Extract the (x, y) coordinate from the center of the cell holding the provided text.  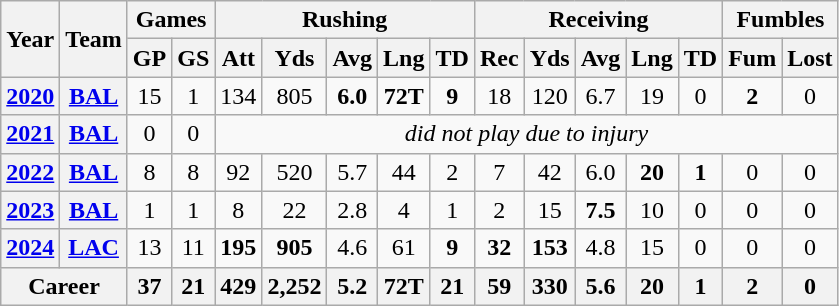
13 (149, 248)
GP (149, 58)
61 (404, 248)
2,252 (294, 286)
Fumbles (780, 20)
44 (404, 172)
18 (499, 96)
Career (64, 286)
GS (194, 58)
805 (294, 96)
134 (238, 96)
Lost (810, 58)
330 (550, 286)
Team (94, 39)
59 (499, 286)
Att (238, 58)
37 (149, 286)
22 (294, 210)
19 (652, 96)
did not play due to injury (526, 134)
42 (550, 172)
Receiving (598, 20)
4.6 (352, 248)
4 (404, 210)
5.2 (352, 286)
92 (238, 172)
2.8 (352, 210)
2020 (30, 96)
Rushing (345, 20)
11 (194, 248)
2023 (30, 210)
5.7 (352, 172)
LAC (94, 248)
429 (238, 286)
Fum (752, 58)
7 (499, 172)
Rec (499, 58)
5.6 (600, 286)
4.8 (600, 248)
Games (170, 20)
120 (550, 96)
10 (652, 210)
2024 (30, 248)
6.7 (600, 96)
905 (294, 248)
Year (30, 39)
520 (294, 172)
32 (499, 248)
7.5 (600, 210)
2021 (30, 134)
153 (550, 248)
2022 (30, 172)
195 (238, 248)
